Find where the given text appears and provide that cell's center as [X, Y] coordinate. 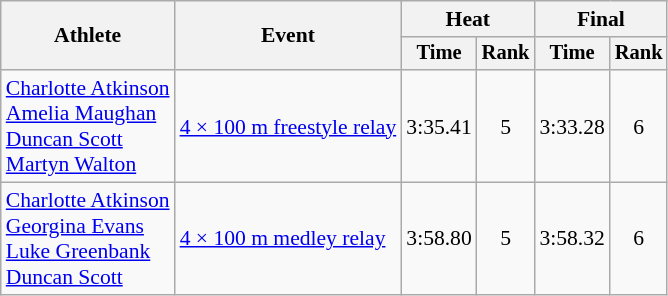
3:58.80 [438, 239]
4 × 100 m freestyle relay [288, 126]
Charlotte AtkinsonAmelia MaughanDuncan ScottMartyn Walton [88, 126]
3:58.32 [572, 239]
4 × 100 m medley relay [288, 239]
Athlete [88, 36]
Charlotte AtkinsonGeorgina EvansLuke GreenbankDuncan Scott [88, 239]
Heat [468, 19]
3:35.41 [438, 126]
Event [288, 36]
Final [600, 19]
3:33.28 [572, 126]
